Extract the (x, y) coordinate from the center of the cell holding the provided text.  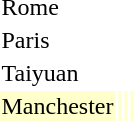
Paris (58, 40)
Manchester (58, 106)
Taiyuan (58, 73)
